Locate the cell with the specified text and output its [x, y] center coordinate. 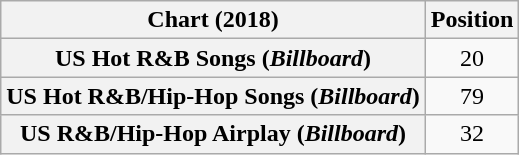
32 [472, 134]
US Hot R&B Songs (Billboard) [213, 58]
Chart (2018) [213, 20]
US Hot R&B/Hip-Hop Songs (Billboard) [213, 96]
20 [472, 58]
Position [472, 20]
79 [472, 96]
US R&B/Hip-Hop Airplay (Billboard) [213, 134]
